Return the [X, Y] coordinate for the center point of the cell that contains the specified text.  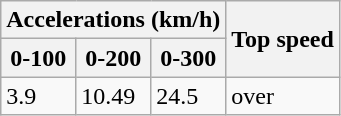
24.5 [188, 96]
3.9 [38, 96]
over [283, 96]
0-200 [114, 58]
10.49 [114, 96]
0-100 [38, 58]
0-300 [188, 58]
Top speed [283, 39]
Accelerations (km/h) [114, 20]
